Provide the (X, Y) coordinate of the cell's center where the given text is located.  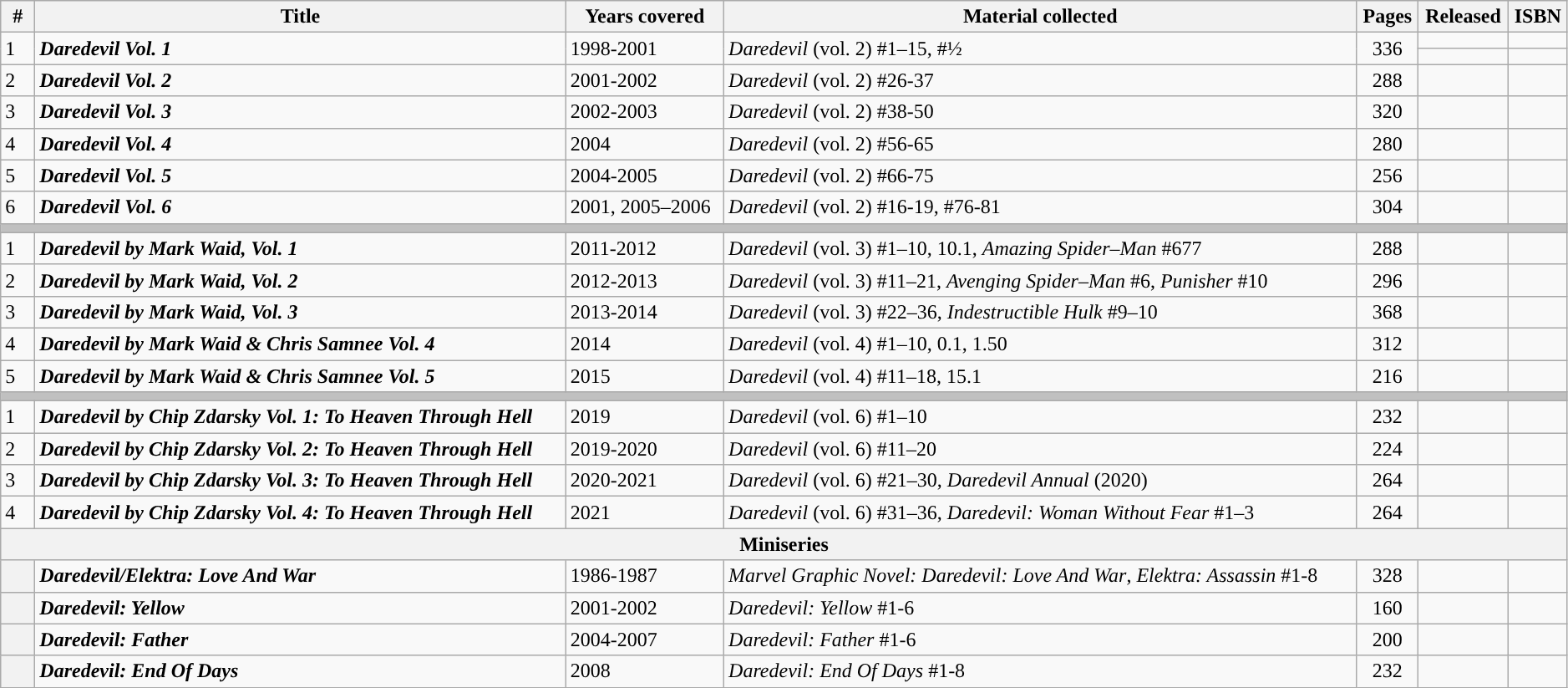
2004-2007 (645, 640)
Daredevil (vol. 2) #38-50 (1041, 112)
1998-2001 (645, 48)
160 (1388, 608)
# (18, 17)
304 (1388, 207)
Daredevil (vol. 6) #11–20 (1041, 449)
Daredevil Vol. 2 (301, 80)
Daredevil: Father (301, 640)
Daredevil (vol. 4) #11–18, 15.1 (1041, 375)
2004 (645, 144)
312 (1388, 344)
Daredevil (vol. 6) #21–30, Daredevil Annual (2020) (1041, 481)
Title (301, 17)
Pages (1388, 17)
Daredevil by Mark Waid, Vol. 1 (301, 248)
Daredevil (vol. 3) #22–36, Indestructible Hulk #9–10 (1041, 312)
Daredevil: End Of Days #1-8 (1041, 671)
ISBN (1537, 17)
Daredevil by Chip Zdarsky Vol. 2: To Heaven Through Hell (301, 449)
Daredevil (vol. 2) #56-65 (1041, 144)
Daredevil (vol. 3) #11–21, Avenging Spider–Man #6, Punisher #10 (1041, 280)
224 (1388, 449)
368 (1388, 312)
Daredevil: End Of Days (301, 671)
Daredevil by Chip Zdarsky Vol. 1: To Heaven Through Hell (301, 417)
2015 (645, 375)
296 (1388, 280)
Daredevil (vol. 2) #26-37 (1041, 80)
320 (1388, 112)
2008 (645, 671)
2019-2020 (645, 449)
Released (1464, 17)
2011-2012 (645, 248)
216 (1388, 375)
280 (1388, 144)
Daredevil by Mark Waid & Chris Samnee Vol. 4 (301, 344)
Daredevil (vol. 4) #1–10, 0.1, 1.50 (1041, 344)
Daredevil (vol. 6) #31–36, Daredevil: Woman Without Fear #1–3 (1041, 512)
Daredevil by Mark Waid, Vol. 3 (301, 312)
2021 (645, 512)
Daredevil (vol. 2) #66-75 (1041, 176)
2002-2003 (645, 112)
256 (1388, 176)
Daredevil by Chip Zdarsky Vol. 4: To Heaven Through Hell (301, 512)
Daredevil by Mark Waid & Chris Samnee Vol. 5 (301, 375)
Marvel Graphic Novel: Daredevil: Love And War, Elektra: Assassin #1-8 (1041, 576)
2020-2021 (645, 481)
2001, 2005–2006 (645, 207)
Daredevil by Chip Zdarsky Vol. 3: To Heaven Through Hell (301, 481)
Daredevil: Yellow #1-6 (1041, 608)
Daredevil Vol. 1 (301, 48)
200 (1388, 640)
Daredevil: Yellow (301, 608)
Miniseries (784, 544)
Daredevil: Father #1-6 (1041, 640)
2004-2005 (645, 176)
Years covered (645, 17)
336 (1388, 48)
Daredevil/Elektra: Love And War (301, 576)
Daredevil Vol. 4 (301, 144)
6 (18, 207)
Daredevil (vol. 2) #16-19, #76-81 (1041, 207)
Daredevil Vol. 6 (301, 207)
1986-1987 (645, 576)
Daredevil (vol. 3) #1–10, 10.1, Amazing Spider–Man #677 (1041, 248)
2019 (645, 417)
2012-2013 (645, 280)
Daredevil by Mark Waid, Vol. 2 (301, 280)
Daredevil Vol. 3 (301, 112)
Daredevil Vol. 5 (301, 176)
328 (1388, 576)
Material collected (1041, 17)
Daredevil (vol. 6) #1–10 (1041, 417)
Daredevil (vol. 2) #1–15, #½ (1041, 48)
2014 (645, 344)
2013-2014 (645, 312)
